Pinpoint the cell where the given text exists, returning its [x, y] midpoint coordinate. 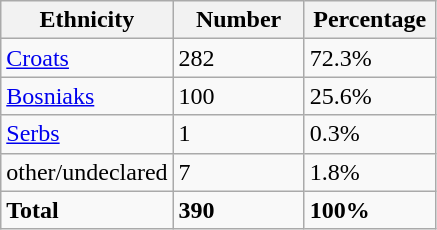
100% [370, 210]
0.3% [370, 134]
1 [238, 134]
282 [238, 58]
25.6% [370, 96]
1.8% [370, 172]
Number [238, 20]
Percentage [370, 20]
Serbs [87, 134]
Ethnicity [87, 20]
other/undeclared [87, 172]
7 [238, 172]
Croats [87, 58]
100 [238, 96]
72.3% [370, 58]
390 [238, 210]
Total [87, 210]
Bosniaks [87, 96]
